Return the [x, y] coordinate for the center point of the cell that contains the specified text.  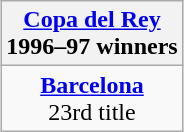
Copa del Rey1996–97 winners [92, 34]
Barcelona23rd title [92, 98]
